Provide the [x, y] coordinate of the cell's center where the given text is located.  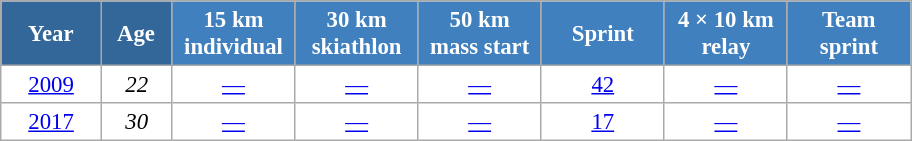
42 [602, 85]
30 [136, 122]
30 km skiathlon [356, 34]
2009 [52, 85]
22 [136, 85]
17 [602, 122]
4 × 10 km relay [726, 34]
15 km individual [234, 34]
2017 [52, 122]
Team sprint [848, 34]
Year [52, 34]
Age [136, 34]
Sprint [602, 34]
50 km mass start [480, 34]
